Pinpoint the cell where the given text exists, returning its [X, Y] midpoint coordinate. 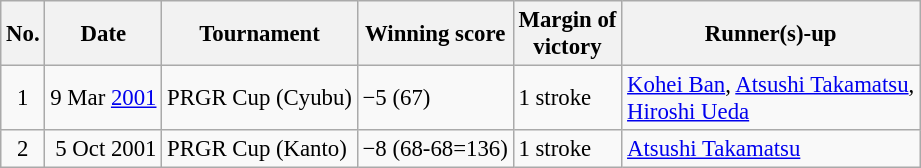
PRGR Cup (Kanto) [260, 149]
Winning score [435, 34]
5 Oct 2001 [104, 149]
Kohei Ban, Atsushi Takamatsu, Hiroshi Ueda [771, 98]
PRGR Cup (Cyubu) [260, 98]
Atsushi Takamatsu [771, 149]
Margin ofvictory [568, 34]
−8 (68-68=136) [435, 149]
Runner(s)-up [771, 34]
9 Mar 2001 [104, 98]
2 [23, 149]
Tournament [260, 34]
No. [23, 34]
1 [23, 98]
Date [104, 34]
−5 (67) [435, 98]
